Find where the given text appears and provide that cell's center as [X, Y] coordinate. 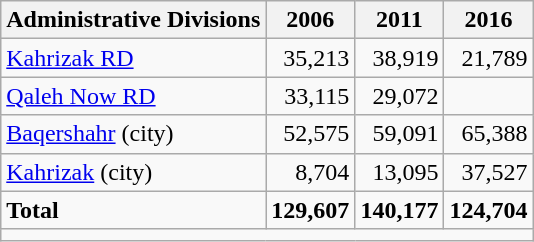
21,789 [488, 58]
8,704 [310, 172]
2006 [310, 20]
124,704 [488, 210]
129,607 [310, 210]
35,213 [310, 58]
Qaleh Now RD [134, 96]
Administrative Divisions [134, 20]
59,091 [400, 134]
65,388 [488, 134]
13,095 [400, 172]
29,072 [400, 96]
38,919 [400, 58]
Total [134, 210]
Baqershahr (city) [134, 134]
37,527 [488, 172]
2011 [400, 20]
Kahrizak (city) [134, 172]
140,177 [400, 210]
52,575 [310, 134]
2016 [488, 20]
33,115 [310, 96]
Kahrizak RD [134, 58]
